Capture the cell that displays the provided text and extract its [X, Y] central coordinate. 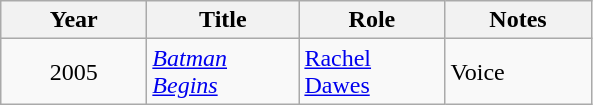
Title [223, 20]
2005 [74, 72]
Voice [518, 72]
Notes [518, 20]
Year [74, 20]
Rachel Dawes [372, 72]
Role [372, 20]
Batman Begins [223, 72]
